Pinpoint the cell where the given text exists, returning its [X, Y] midpoint coordinate. 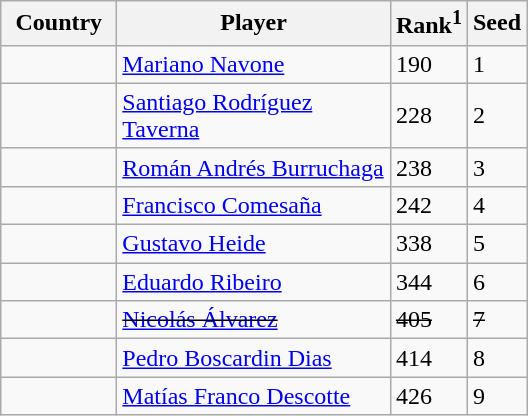
8 [496, 358]
Country [59, 24]
Rank1 [428, 24]
Seed [496, 24]
414 [428, 358]
Pedro Boscardin Dias [254, 358]
Santiago Rodríguez Taverna [254, 116]
5 [496, 244]
426 [428, 396]
Matías Franco Descotte [254, 396]
9 [496, 396]
3 [496, 167]
7 [496, 320]
Francisco Comesaña [254, 205]
1 [496, 64]
6 [496, 282]
Player [254, 24]
344 [428, 282]
190 [428, 64]
Eduardo Ribeiro [254, 282]
338 [428, 244]
Nicolás Álvarez [254, 320]
228 [428, 116]
Mariano Navone [254, 64]
2 [496, 116]
Gustavo Heide [254, 244]
4 [496, 205]
405 [428, 320]
Román Andrés Burruchaga [254, 167]
238 [428, 167]
242 [428, 205]
